Detect which cell encompasses the target text, then output its [x, y] center coordinate. 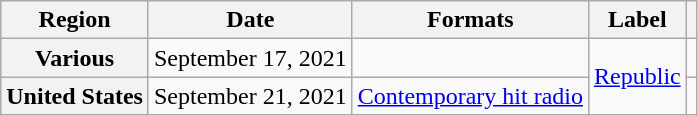
Republic [638, 77]
Formats [470, 20]
Date [250, 20]
September 17, 2021 [250, 58]
Region [75, 20]
Contemporary hit radio [470, 96]
United States [75, 96]
Various [75, 58]
Label [638, 20]
September 21, 2021 [250, 96]
